Determine the (X, Y) coordinate at the center of the cell enclosing the given text.  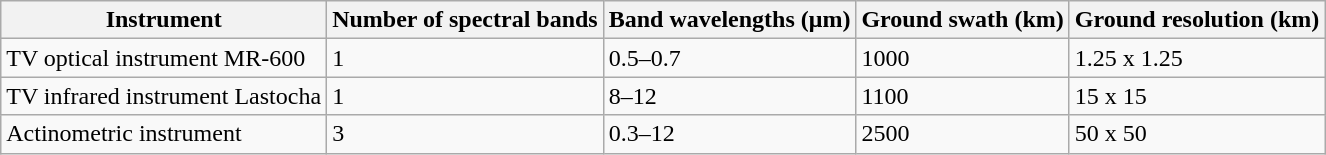
15 x 15 (1197, 96)
Actinometric instrument (164, 134)
8–12 (730, 96)
0.3–12 (730, 134)
Number of spectral bands (466, 20)
2500 (962, 134)
Ground swath (km) (962, 20)
TV optical instrument MR-600 (164, 58)
Band wavelengths (μm) (730, 20)
TV infrared instrument Lastocha (164, 96)
1100 (962, 96)
Instrument (164, 20)
1000 (962, 58)
3 (466, 134)
50 x 50 (1197, 134)
Ground resolution (km) (1197, 20)
0.5–0.7 (730, 58)
1.25 x 1.25 (1197, 58)
